For the text-containing cell, return its midpoint in [X, Y] coordinate format. 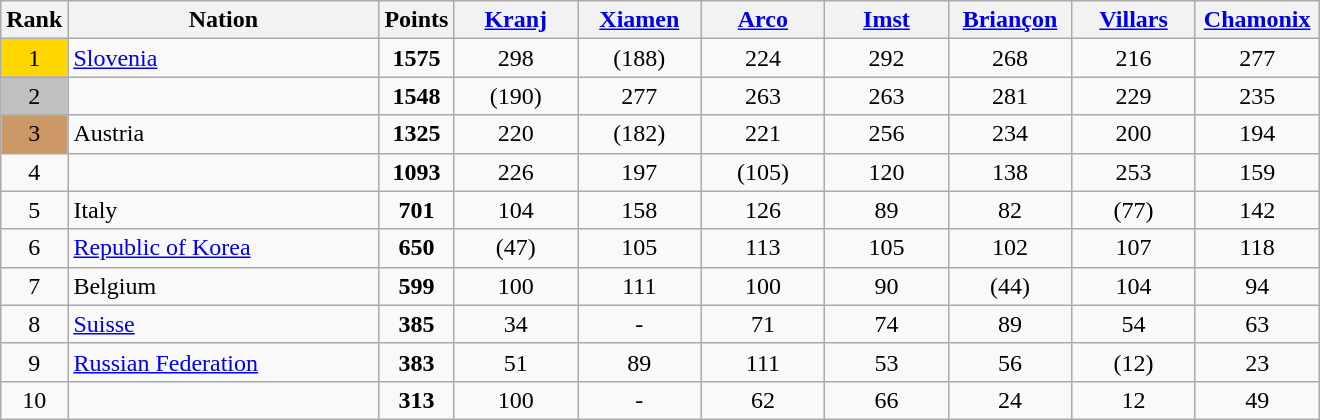
313 [416, 400]
102 [1010, 248]
(77) [1134, 210]
194 [1257, 134]
63 [1257, 324]
12 [1134, 400]
Suisse [224, 324]
62 [763, 400]
Nation [224, 20]
7 [34, 286]
Kranj [516, 20]
71 [763, 324]
221 [763, 134]
599 [416, 286]
54 [1134, 324]
Imst [887, 20]
(188) [640, 58]
24 [1010, 400]
235 [1257, 96]
1 [34, 58]
10 [34, 400]
2 [34, 96]
256 [887, 134]
Points [416, 20]
Rank [34, 20]
234 [1010, 134]
268 [1010, 58]
200 [1134, 134]
90 [887, 286]
383 [416, 362]
66 [887, 400]
281 [1010, 96]
3 [34, 134]
5 [34, 210]
Republic of Korea [224, 248]
23 [1257, 362]
6 [34, 248]
82 [1010, 210]
Villars [1134, 20]
220 [516, 134]
224 [763, 58]
298 [516, 58]
34 [516, 324]
158 [640, 210]
159 [1257, 172]
118 [1257, 248]
107 [1134, 248]
Arco [763, 20]
113 [763, 248]
229 [1134, 96]
94 [1257, 286]
701 [416, 210]
51 [516, 362]
Austria [224, 134]
(190) [516, 96]
56 [1010, 362]
142 [1257, 210]
385 [416, 324]
1325 [416, 134]
49 [1257, 400]
(182) [640, 134]
Briançon [1010, 20]
Italy [224, 210]
292 [887, 58]
650 [416, 248]
253 [1134, 172]
Chamonix [1257, 20]
Slovenia [224, 58]
Belgium [224, 286]
138 [1010, 172]
226 [516, 172]
(105) [763, 172]
120 [887, 172]
1093 [416, 172]
126 [763, 210]
(12) [1134, 362]
1548 [416, 96]
(47) [516, 248]
4 [34, 172]
9 [34, 362]
216 [1134, 58]
8 [34, 324]
Xiamen [640, 20]
74 [887, 324]
197 [640, 172]
53 [887, 362]
Russian Federation [224, 362]
1575 [416, 58]
(44) [1010, 286]
